Scan for the cell matching the given text and deliver its [X, Y] coordinate at center. 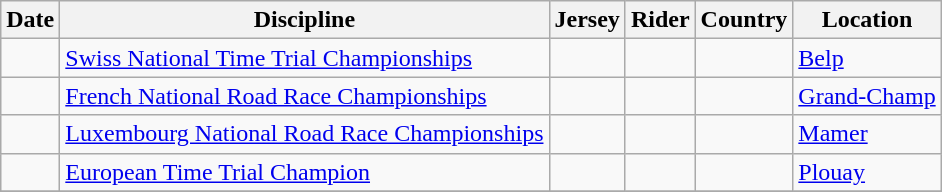
Plouay [867, 172]
Country [744, 20]
Jersey [587, 20]
Mamer [867, 134]
French National Road Race Championships [304, 96]
Rider [660, 20]
Grand-Champ [867, 96]
Luxembourg National Road Race Championships [304, 134]
Belp [867, 58]
Location [867, 20]
Date [30, 20]
European Time Trial Champion [304, 172]
Swiss National Time Trial Championships [304, 58]
Discipline [304, 20]
